Locate the cell with the specified text and output its (x, y) center coordinate. 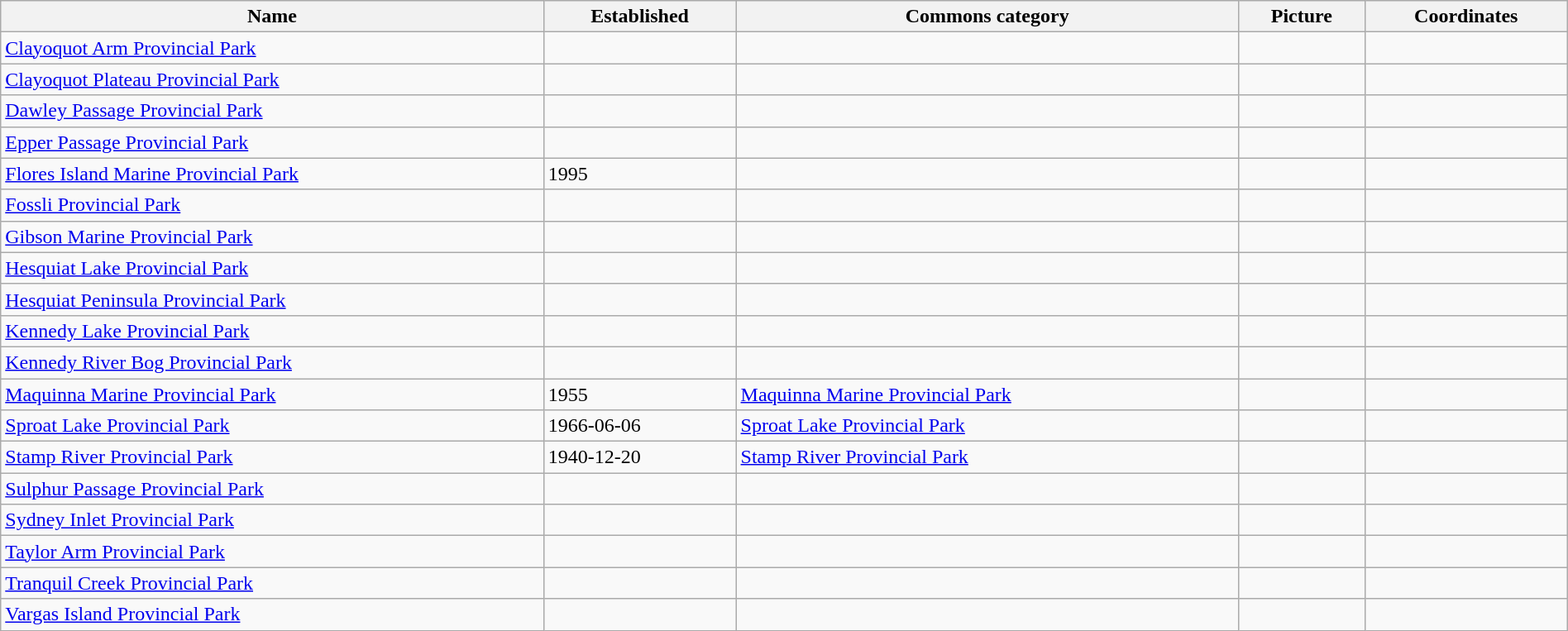
Coordinates (1465, 17)
Taylor Arm Provincial Park (272, 552)
Hesquiat Lake Provincial Park (272, 268)
1955 (640, 394)
Vargas Island Provincial Park (272, 614)
Established (640, 17)
Kennedy River Bog Provincial Park (272, 362)
1966-06-06 (640, 426)
Sydney Inlet Provincial Park (272, 520)
Commons category (987, 17)
Gibson Marine Provincial Park (272, 237)
Picture (1302, 17)
Kennedy Lake Provincial Park (272, 331)
1995 (640, 174)
Epper Passage Provincial Park (272, 142)
Clayoquot Plateau Provincial Park (272, 79)
Hesquiat Peninsula Provincial Park (272, 299)
Tranquil Creek Provincial Park (272, 583)
Dawley Passage Provincial Park (272, 111)
Fossli Provincial Park (272, 205)
Name (272, 17)
Clayoquot Arm Provincial Park (272, 48)
Flores Island Marine Provincial Park (272, 174)
1940-12-20 (640, 457)
Sulphur Passage Provincial Park (272, 489)
